Capture the cell that displays the provided text and extract its (x, y) central coordinate. 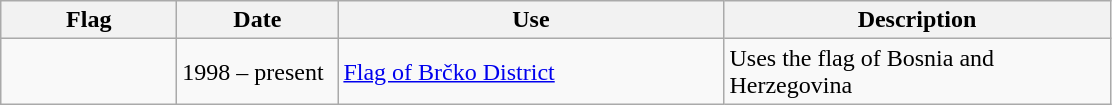
Uses the flag of Bosnia and Herzegovina (917, 72)
Date (258, 20)
Flag of Brčko District (531, 72)
1998 – present (258, 72)
Use (531, 20)
Description (917, 20)
Flag (89, 20)
